Capture the cell that displays the provided text and extract its [x, y] central coordinate. 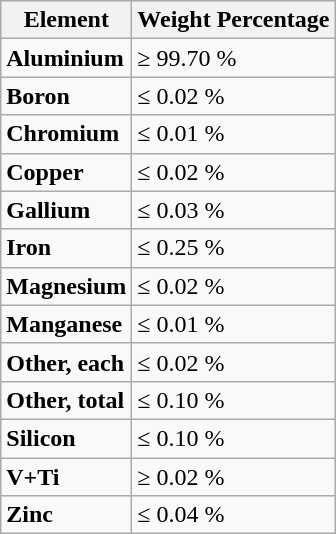
Boron [66, 96]
≤ 0.03 % [234, 210]
Manganese [66, 324]
≤ 0.25 % [234, 248]
Aluminium [66, 58]
Silicon [66, 438]
Copper [66, 172]
Weight Percentage [234, 20]
≤ 0.04 % [234, 515]
≥ 99.70 % [234, 58]
V+Ti [66, 477]
Zinc [66, 515]
≥ 0.02 % [234, 477]
Other, total [66, 400]
Magnesium [66, 286]
Gallium [66, 210]
Chromium [66, 134]
Other, each [66, 362]
Iron [66, 248]
Element [66, 20]
